Return (X, Y) of the center of cell containing provided text 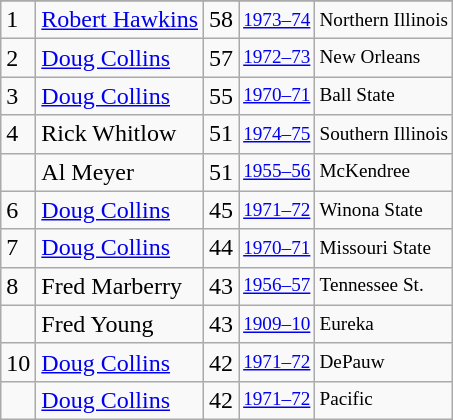
1909–10 (277, 324)
Winona State (384, 210)
1973–74 (277, 20)
Southern Illinois (384, 134)
Tennessee St. (384, 286)
Fred Marberry (120, 286)
1 (18, 20)
10 (18, 362)
1955–56 (277, 172)
2 (18, 58)
McKendree (384, 172)
Northern Illinois (384, 20)
Missouri State (384, 248)
57 (222, 58)
Eureka (384, 324)
3 (18, 96)
Rick Whitlow (120, 134)
1956–57 (277, 286)
1974–75 (277, 134)
Ball State (384, 96)
New Orleans (384, 58)
44 (222, 248)
4 (18, 134)
45 (222, 210)
58 (222, 20)
Pacific (384, 400)
Fred Young (120, 324)
8 (18, 286)
1972–73 (277, 58)
55 (222, 96)
Al Meyer (120, 172)
6 (18, 210)
Robert Hawkins (120, 20)
7 (18, 248)
DePauw (384, 362)
